Pinpoint the cell where the given text exists, returning its [x, y] midpoint coordinate. 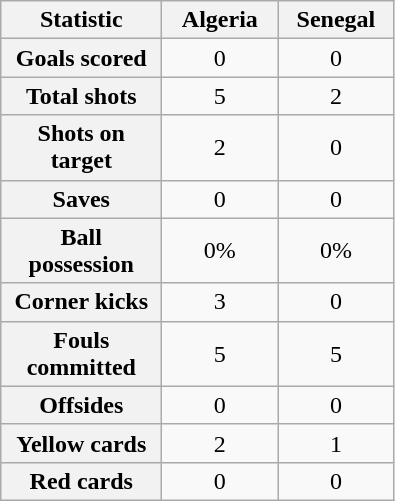
Senegal [336, 20]
Ball possession [82, 250]
Offsides [82, 405]
Goals scored [82, 58]
Fouls committed [82, 354]
Statistic [82, 20]
Shots on target [82, 148]
Saves [82, 199]
1 [336, 443]
Total shots [82, 96]
Corner kicks [82, 302]
Algeria [220, 20]
Red cards [82, 481]
3 [220, 302]
Yellow cards [82, 443]
